Identify which cell holds the provided text, then report its (X, Y) central coordinate. 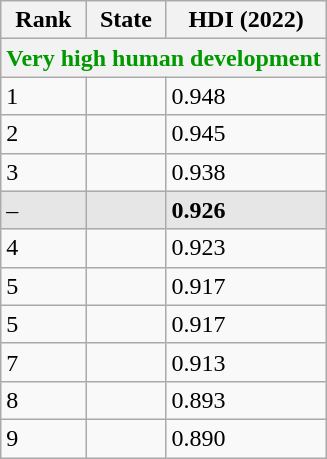
8 (44, 400)
1 (44, 96)
2 (44, 134)
– (44, 210)
3 (44, 172)
0.913 (246, 362)
7 (44, 362)
0.926 (246, 210)
0.948 (246, 96)
Rank (44, 20)
0.893 (246, 400)
0.923 (246, 248)
9 (44, 438)
State (126, 20)
0.938 (246, 172)
0.890 (246, 438)
Very high human development (164, 58)
4 (44, 248)
HDI (2022) (246, 20)
0.945 (246, 134)
